Extract the (x, y) coordinate from the center of the cell holding the provided text.  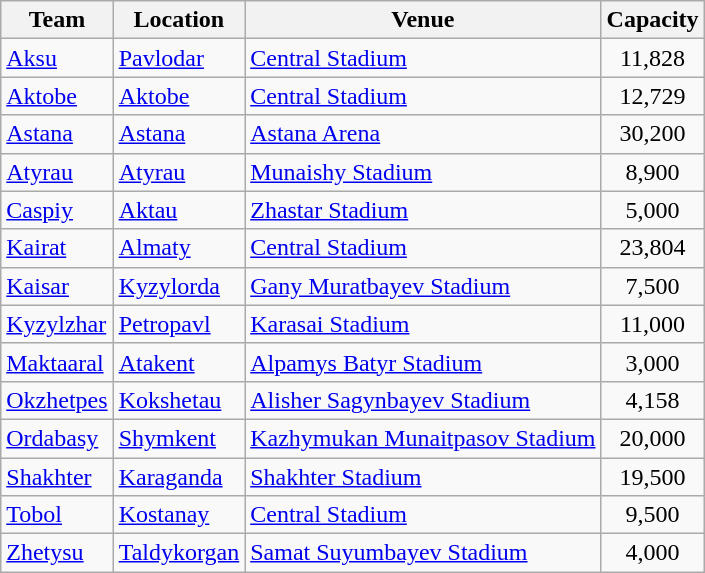
Zhastar Stadium (423, 210)
Pavlodar (179, 58)
Caspiy (57, 210)
Karaganda (179, 477)
Petropavl (179, 324)
Maktaaral (57, 362)
Zhetysu (57, 553)
Atakent (179, 362)
Kyzylzhar (57, 324)
11,828 (652, 58)
4,158 (652, 400)
Venue (423, 20)
Location (179, 20)
Taldykorgan (179, 553)
Capacity (652, 20)
11,000 (652, 324)
Ordabasy (57, 438)
Kyzylorda (179, 286)
Shakhter (57, 477)
Almaty (179, 248)
Aktau (179, 210)
Kaisar (57, 286)
8,900 (652, 172)
12,729 (652, 96)
Kazhymukan Munaitpasov Stadium (423, 438)
Shakhter Stadium (423, 477)
Astana Arena (423, 134)
Samat Suyumbayev Stadium (423, 553)
Team (57, 20)
20,000 (652, 438)
9,500 (652, 515)
Gany Muratbayev Stadium (423, 286)
7,500 (652, 286)
Aksu (57, 58)
Alpamys Batyr Stadium (423, 362)
30,200 (652, 134)
3,000 (652, 362)
Tobol (57, 515)
Shymkent (179, 438)
Kokshetau (179, 400)
5,000 (652, 210)
19,500 (652, 477)
Alisher Sagynbayev Stadium (423, 400)
Okzhetpes (57, 400)
4,000 (652, 553)
23,804 (652, 248)
Kostanay (179, 515)
Karasai Stadium (423, 324)
Kairat (57, 248)
Munaishy Stadium (423, 172)
